Detect which cell encompasses the target text, then output its [X, Y] center coordinate. 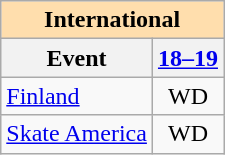
18–19 [188, 58]
Event [77, 58]
Skate America [77, 134]
Finland [77, 96]
International [112, 20]
